Capture the cell that displays the provided text and extract its [x, y] central coordinate. 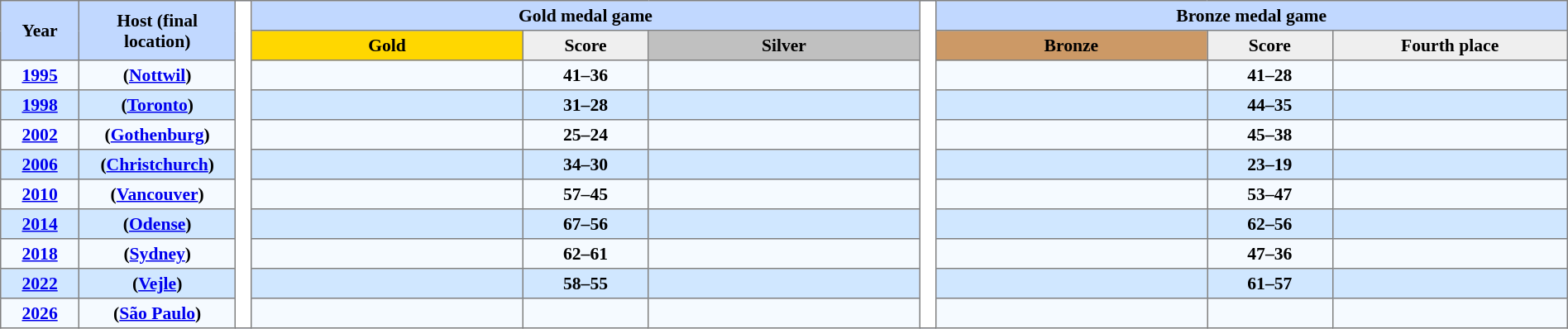
(Sydney) [157, 254]
Host (final location) [157, 31]
Year [40, 31]
57–45 [586, 194]
41–28 [1270, 75]
62–56 [1270, 224]
Bronze medal game [1251, 16]
45–38 [1270, 135]
2018 [40, 254]
Gold medal game [586, 16]
Bronze [1071, 45]
34–30 [586, 164]
Gold [387, 45]
2022 [40, 284]
(Vejle) [157, 284]
1998 [40, 105]
62–61 [586, 254]
(Nottwil) [157, 75]
41–36 [586, 75]
25–24 [586, 135]
(São Paulo) [157, 313]
2014 [40, 224]
(Christchurch) [157, 164]
67–56 [586, 224]
(Gothenburg) [157, 135]
2002 [40, 135]
2006 [40, 164]
53–47 [1270, 194]
47–36 [1270, 254]
2010 [40, 194]
Fourth place [1450, 45]
(Toronto) [157, 105]
31–28 [586, 105]
Silver [784, 45]
61–57 [1270, 284]
1995 [40, 75]
23–19 [1270, 164]
(Vancouver) [157, 194]
2026 [40, 313]
58–55 [586, 284]
(Odense) [157, 224]
44–35 [1270, 105]
